Extract the (x, y) coordinate from the center of the cell holding the provided text.  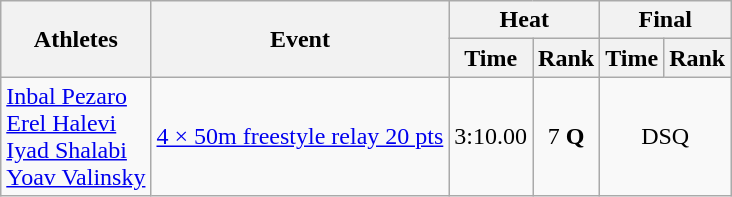
7 Q (566, 136)
3:10.00 (491, 136)
4 × 50m freestyle relay 20 pts (300, 136)
Event (300, 39)
Heat (524, 20)
Inbal PezaroErel HaleviIyad ShalabiYoav Valinsky (76, 136)
Final (666, 20)
Athletes (76, 39)
DSQ (666, 136)
